Identify which cell holds the provided text, then report its (x, y) central coordinate. 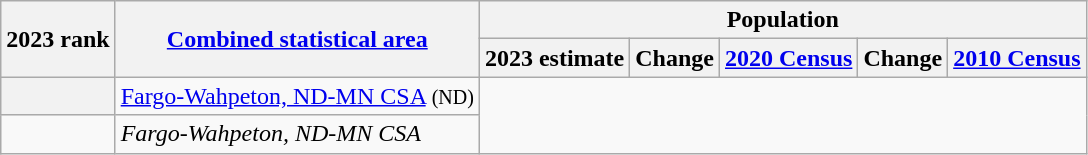
2010 Census (1017, 58)
2023 estimate (554, 58)
Fargo-Wahpeton, ND-MN CSA (ND) (297, 96)
2023 rank (58, 39)
Fargo-Wahpeton, ND-MN CSA (297, 134)
Combined statistical area (297, 39)
Population (782, 20)
2020 Census (788, 58)
